Capture the cell that displays the provided text and extract its [X, Y] central coordinate. 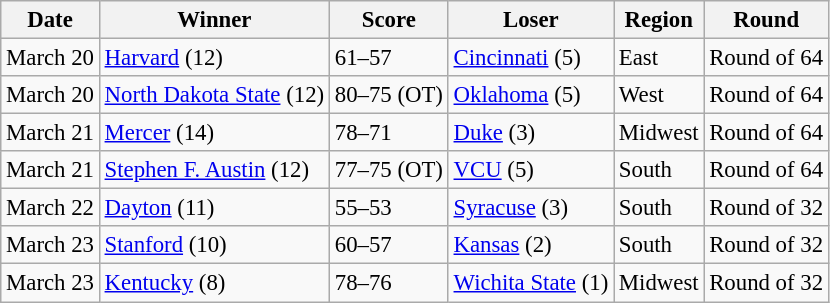
Stanford (10) [214, 245]
78–76 [388, 283]
Cincinnati (5) [530, 58]
Oklahoma (5) [530, 95]
Syracuse (3) [530, 208]
West [659, 95]
Duke (3) [530, 133]
East [659, 58]
Loser [530, 20]
77–75 (OT) [388, 170]
VCU (5) [530, 170]
Kansas (2) [530, 245]
Harvard (12) [214, 58]
Kentucky (8) [214, 283]
60–57 [388, 245]
61–57 [388, 58]
Wichita State (1) [530, 283]
North Dakota State (12) [214, 95]
Dayton (11) [214, 208]
Stephen F. Austin (12) [214, 170]
78–71 [388, 133]
80–75 (OT) [388, 95]
Round [766, 20]
Score [388, 20]
March 22 [50, 208]
55–53 [388, 208]
Winner [214, 20]
Date [50, 20]
Region [659, 20]
Mercer (14) [214, 133]
